From the cell containing the given text, extract its center point as (X, Y) coordinate. 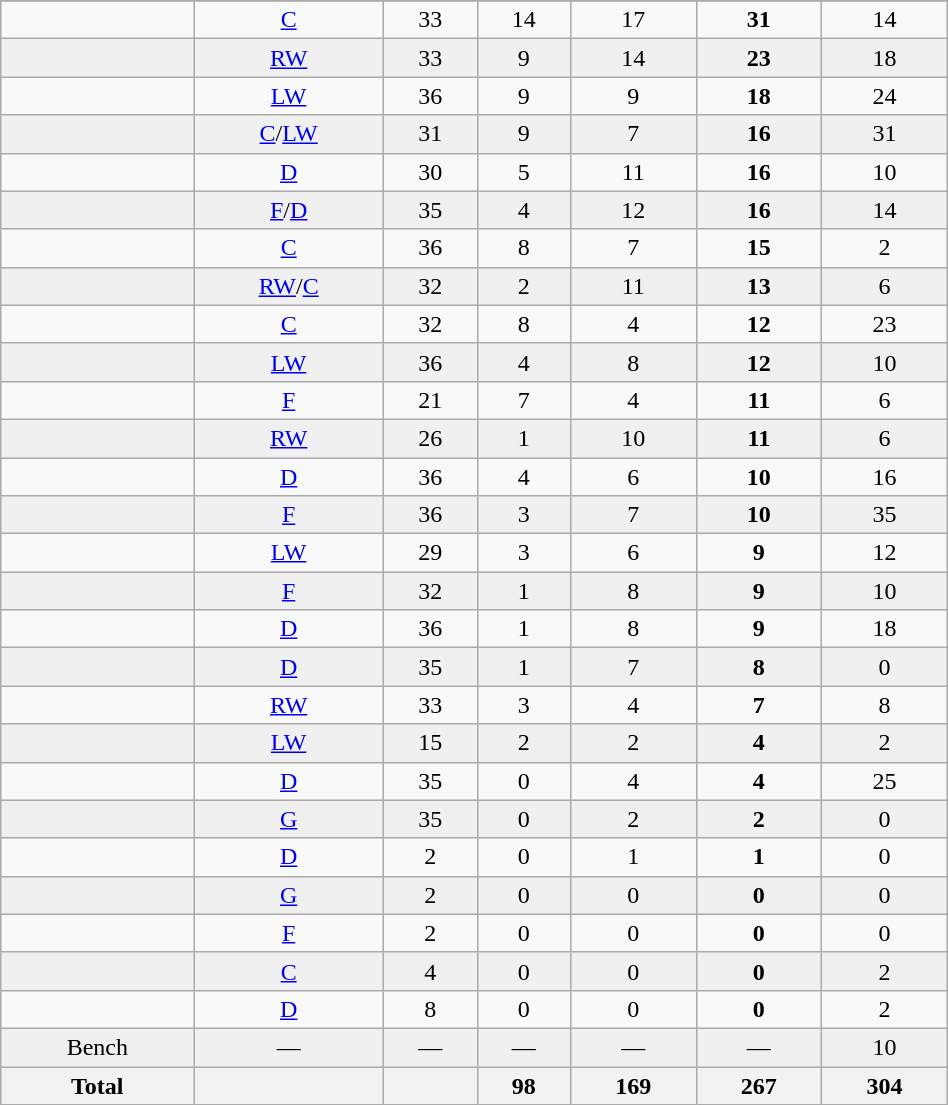
169 (634, 1085)
RW/C (289, 286)
26 (430, 438)
25 (885, 781)
Bench (98, 1047)
F/D (289, 210)
24 (885, 96)
21 (430, 400)
17 (634, 20)
5 (524, 172)
267 (759, 1085)
13 (759, 286)
29 (430, 553)
C/LW (289, 134)
304 (885, 1085)
Total (98, 1085)
98 (524, 1085)
30 (430, 172)
